Provide the (X, Y) coordinate of the cell's center where the given text is located.  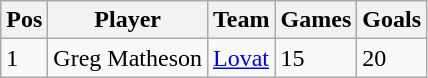
20 (392, 58)
Player (128, 20)
Greg Matheson (128, 58)
15 (316, 58)
Lovat (242, 58)
1 (24, 58)
Games (316, 20)
Goals (392, 20)
Team (242, 20)
Pos (24, 20)
